Scan for the cell matching the given text and deliver its (X, Y) coordinate at center. 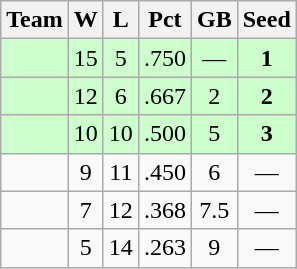
3 (266, 134)
15 (86, 58)
14 (120, 248)
Pct (164, 20)
7 (86, 210)
Seed (266, 20)
1 (266, 58)
.500 (164, 134)
.667 (164, 96)
L (120, 20)
7.5 (214, 210)
.450 (164, 172)
Team (35, 20)
.263 (164, 248)
.368 (164, 210)
11 (120, 172)
.750 (164, 58)
GB (214, 20)
W (86, 20)
